Find where the given text appears and provide that cell's center as (x, y) coordinate. 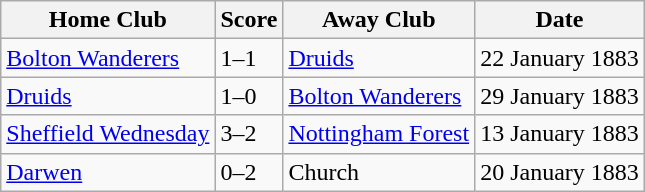
Home Club (108, 20)
22 January 1883 (560, 58)
1–0 (249, 96)
29 January 1883 (560, 96)
Sheffield Wednesday (108, 134)
Darwen (108, 172)
Away Club (379, 20)
1–1 (249, 58)
3–2 (249, 134)
13 January 1883 (560, 134)
Score (249, 20)
Date (560, 20)
Church (379, 172)
Nottingham Forest (379, 134)
20 January 1883 (560, 172)
0–2 (249, 172)
